For the text-containing cell, return its midpoint in [x, y] coordinate format. 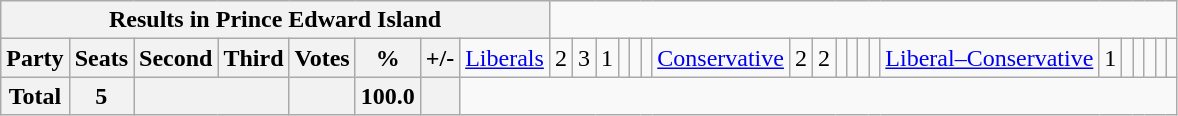
Votes [322, 58]
Party [35, 58]
Total [35, 96]
Second [176, 58]
Liberals [505, 58]
% [388, 58]
Third [254, 58]
3 [584, 58]
Conservative [721, 58]
Seats [101, 58]
+/- [440, 58]
Results in Prince Edward Island [276, 20]
Liberal–Conservative [990, 58]
100.0 [388, 96]
5 [101, 96]
